Pinpoint the cell where the given text exists, returning its [X, Y] midpoint coordinate. 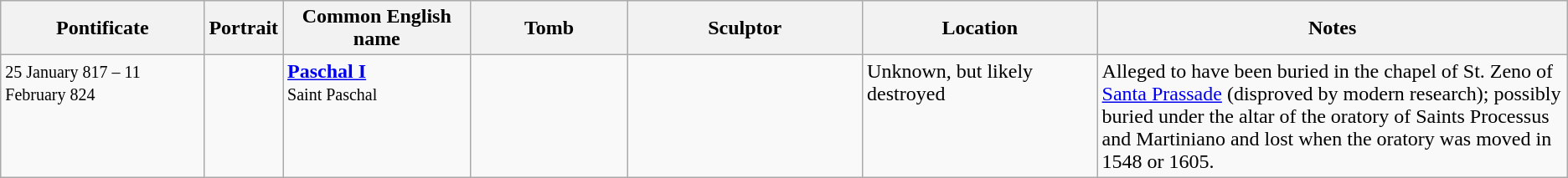
Pontificate [102, 28]
Sculptor [745, 28]
Unknown, but likely destroyed [980, 116]
Location [980, 28]
Tomb [549, 28]
Common English name [377, 28]
25 January 817 – 11 February 824 [102, 116]
Paschal ISaint Paschal [377, 116]
Portrait [244, 28]
Notes [1332, 28]
